From the cell containing the given text, extract its center point as (X, Y) coordinate. 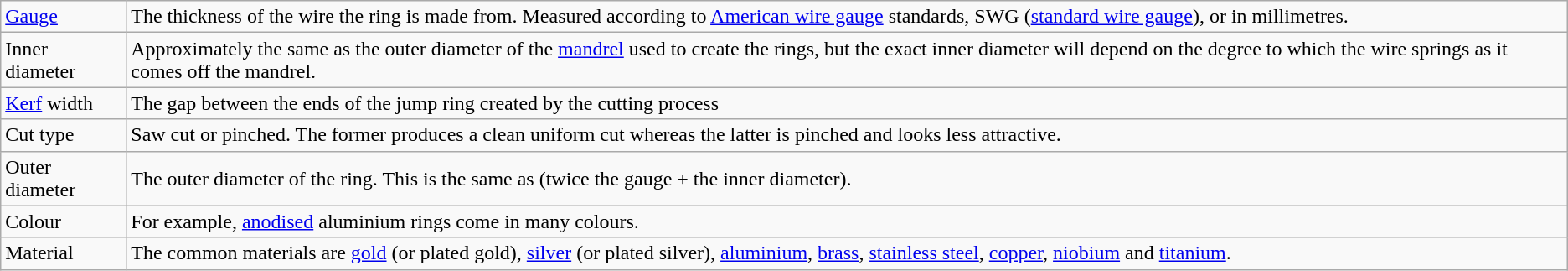
Cut type (64, 135)
Inner diameter (64, 60)
Material (64, 253)
Gauge (64, 17)
The common materials are gold (or plated gold), silver (or plated silver), aluminium, brass, stainless steel, copper, niobium and titanium. (847, 253)
Saw cut or pinched. The former produces a clean uniform cut whereas the latter is pinched and looks less attractive. (847, 135)
The gap between the ends of the jump ring created by the cutting process (847, 103)
The thickness of the wire the ring is made from. Measured according to American wire gauge standards, SWG (standard wire gauge), or in millimetres. (847, 17)
Kerf width (64, 103)
Outer diameter (64, 178)
Colour (64, 221)
For example, anodised aluminium rings come in many colours. (847, 221)
The outer diameter of the ring. This is the same as (twice the gauge + the inner diameter). (847, 178)
